Return the [x, y] coordinate for the center point of the cell that contains the specified text.  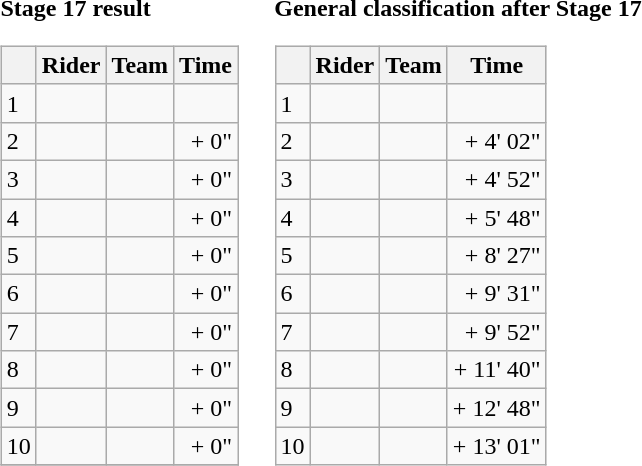
+ 13' 01" [496, 446]
+ 5' 48" [496, 217]
+ 9' 52" [496, 332]
+ 4' 52" [496, 179]
+ 9' 31" [496, 294]
+ 11' 40" [496, 370]
+ 12' 48" [496, 408]
+ 4' 02" [496, 141]
+ 8' 27" [496, 256]
